For the text-containing cell, return its midpoint in [x, y] coordinate format. 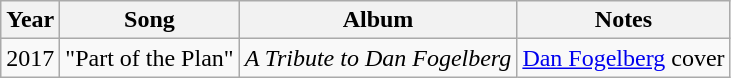
Song [150, 20]
2017 [30, 58]
Album [378, 20]
A Tribute to Dan Fogelberg [378, 58]
"Part of the Plan" [150, 58]
Notes [624, 20]
Dan Fogelberg cover [624, 58]
Year [30, 20]
